Return [X, Y] of the center of cell containing provided text 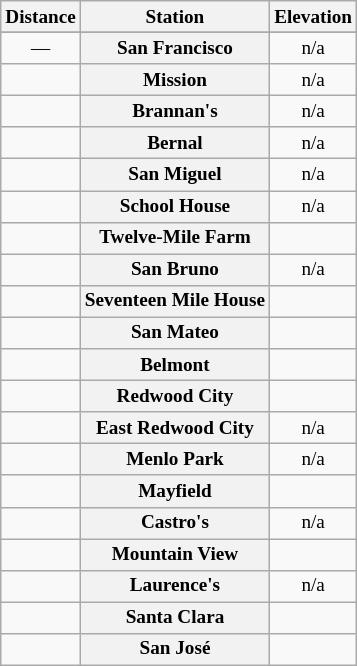
— [41, 48]
San Bruno [174, 270]
Brannan's [174, 111]
Twelve-Mile Farm [174, 238]
San Francisco [174, 48]
Seventeen Mile House [174, 301]
Laurence's [174, 586]
Belmont [174, 365]
Bernal [174, 143]
School House [174, 206]
San Miguel [174, 175]
Distance [41, 17]
Mission [174, 80]
San José [174, 649]
Redwood City [174, 396]
Mountain View [174, 554]
Station [174, 17]
Santa Clara [174, 618]
Mayfield [174, 491]
East Redwood City [174, 428]
Elevation [314, 17]
Castro's [174, 523]
Menlo Park [174, 460]
San Mateo [174, 333]
